Return the [X, Y] coordinate for the center point of the cell that contains the specified text.  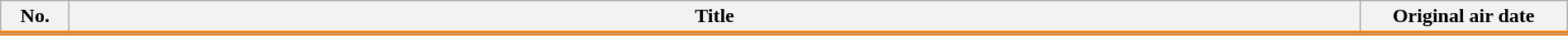
No. [35, 17]
Original air date [1464, 17]
Title [715, 17]
